Extract the (x, y) coordinate from the center of the cell holding the provided text.  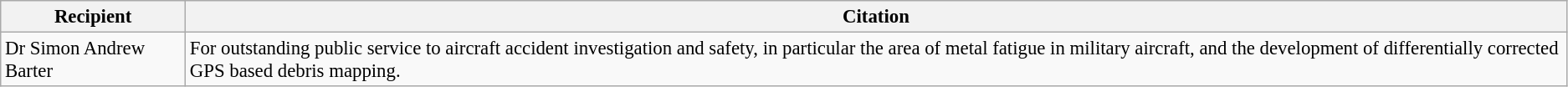
Recipient (94, 17)
Dr Simon Andrew Barter (94, 60)
Citation (875, 17)
